Identify which cell holds the provided text, then report its [x, y] central coordinate. 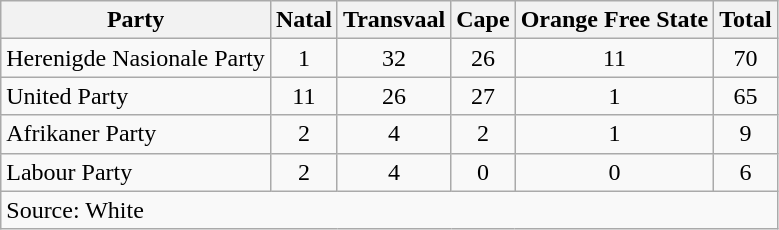
9 [746, 134]
Natal [304, 20]
27 [483, 96]
70 [746, 58]
6 [746, 172]
Total [746, 20]
Herenigde Nasionale Party [136, 58]
32 [394, 58]
65 [746, 96]
Labour Party [136, 172]
United Party [136, 96]
Source: White [390, 210]
Party [136, 20]
Afrikaner Party [136, 134]
Cape [483, 20]
Orange Free State [614, 20]
Transvaal [394, 20]
